For the text-containing cell, return its midpoint in (x, y) coordinate format. 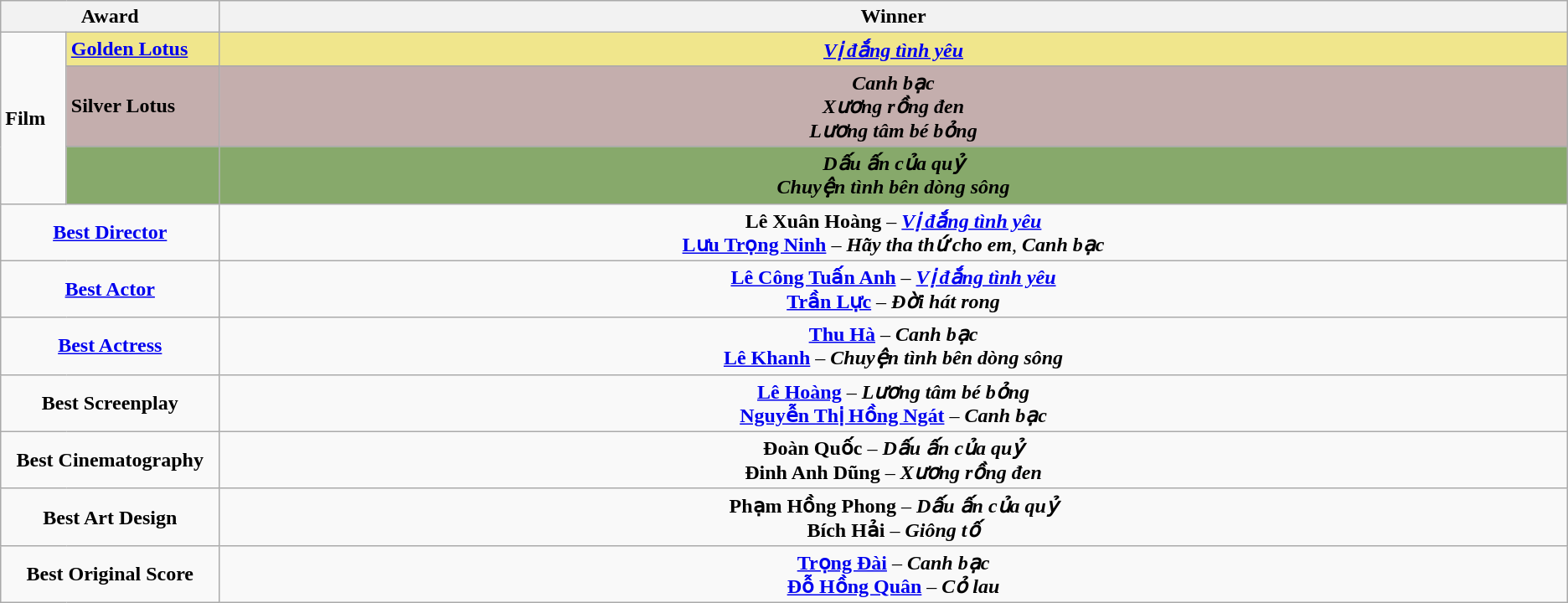
Best Cinematography (111, 460)
Lê Hoàng – Lương tâm bé bỏngNguyễn Thị Hồng Ngát – Canh bạc (893, 403)
Silver Lotus (142, 106)
Award (111, 17)
Golden Lotus (142, 49)
Winner (893, 17)
Canh bạcXương rồng đenLương tâm bé bỏng (893, 106)
Best Screenplay (111, 403)
Lê Xuân Hoàng – Vị đắng tình yêuLưu Trọng Ninh – Hãy tha thứ cho em, Canh bạc (893, 232)
Best Actress (111, 346)
Best Original Score (111, 574)
Đoàn Quốc – Dấu ấn của quỷĐinh Anh Dũng – Xương rồng đen (893, 460)
Phạm Hồng Phong – Dấu ấn của quỷBích Hải – Giông tố (893, 517)
Best Art Design (111, 517)
Thu Hà – Canh bạcLê Khanh – Chuyện tình bên dòng sông (893, 346)
Dấu ấn của quỷChuyện tình bên dòng sông (893, 175)
Best Director (111, 232)
Vị đắng tình yêu (893, 49)
Lê Công Tuấn Anh – Vị đắng tình yêuTrần Lực – Đời hát rong (893, 289)
Film (34, 118)
Best Actor (111, 289)
Trọng Đài – Canh bạcĐỗ Hồng Quân – Cỏ lau (893, 574)
